Output the [X, Y] coordinate of the center of the cell containing the given text.  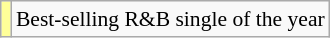
Best-selling R&B single of the year [170, 19]
